Return (X, Y) of the center of cell containing provided text 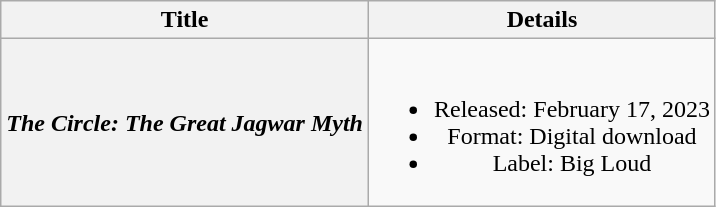
Title (185, 20)
The Circle: The Great Jagwar Myth (185, 122)
Released: February 17, 2023Format: Digital downloadLabel: Big Loud (542, 122)
Details (542, 20)
